Identify which cell holds the provided text, then report its [x, y] central coordinate. 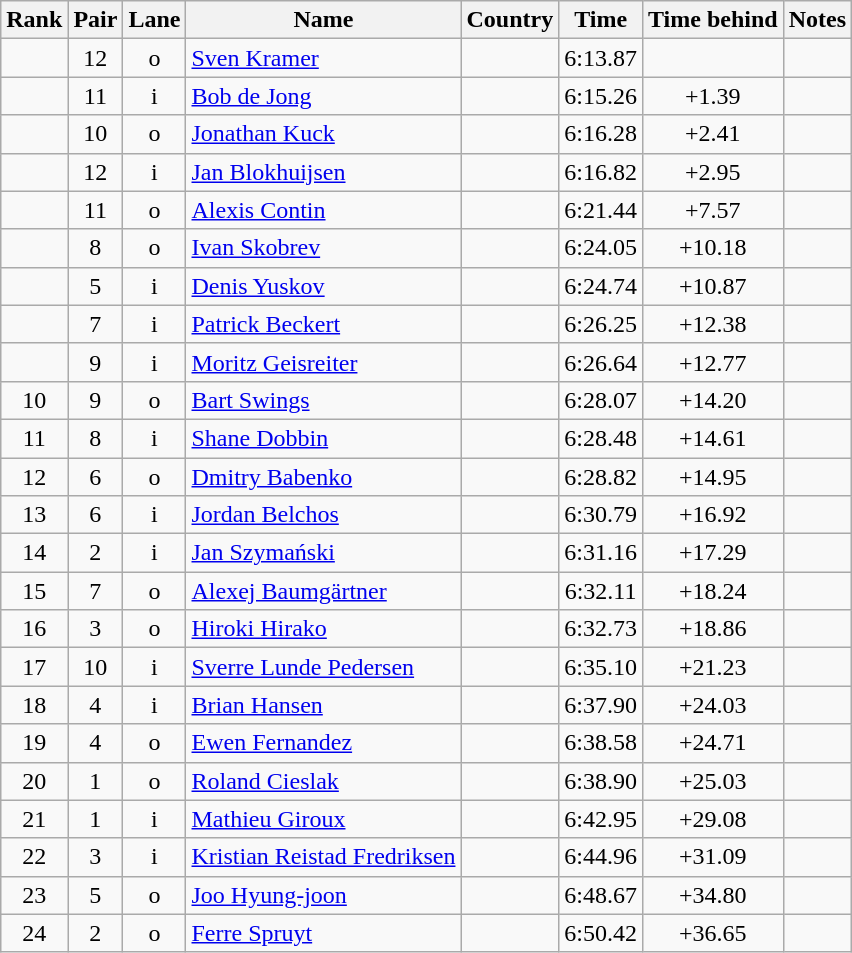
Denis Yuskov [324, 286]
+12.38 [712, 324]
+12.77 [712, 362]
Joo Hyung-joon [324, 895]
13 [34, 515]
6:15.26 [601, 96]
+24.71 [712, 743]
Notes [817, 20]
+7.57 [712, 210]
Sven Kramer [324, 58]
6:16.82 [601, 172]
6:50.42 [601, 933]
6:35.10 [601, 667]
6:26.64 [601, 362]
Jan Szymański [324, 553]
Country [510, 20]
+18.86 [712, 629]
+14.20 [712, 400]
6:48.67 [601, 895]
+36.65 [712, 933]
6:24.74 [601, 286]
21 [34, 819]
Kristian Reistad Fredriksen [324, 857]
22 [34, 857]
6:13.87 [601, 58]
Jordan Belchos [324, 515]
+10.87 [712, 286]
Rank [34, 20]
+14.95 [712, 477]
6:32.11 [601, 591]
Hiroki Hirako [324, 629]
20 [34, 781]
15 [34, 591]
6:30.79 [601, 515]
6:28.48 [601, 438]
Jan Blokhuijsen [324, 172]
6:32.73 [601, 629]
Mathieu Giroux [324, 819]
6:21.44 [601, 210]
6:38.58 [601, 743]
+24.03 [712, 705]
+25.03 [712, 781]
Jonathan Kuck [324, 134]
23 [34, 895]
+1.39 [712, 96]
+21.23 [712, 667]
Brian Hansen [324, 705]
6:38.90 [601, 781]
Roland Cieslak [324, 781]
6:16.28 [601, 134]
Bob de Jong [324, 96]
6:42.95 [601, 819]
Sverre Lunde Pedersen [324, 667]
+18.24 [712, 591]
Time [601, 20]
Time behind [712, 20]
+2.95 [712, 172]
Ferre Spruyt [324, 933]
18 [34, 705]
24 [34, 933]
+34.80 [712, 895]
+17.29 [712, 553]
6:24.05 [601, 248]
Shane Dobbin [324, 438]
+31.09 [712, 857]
Lane [154, 20]
Dmitry Babenko [324, 477]
Patrick Beckert [324, 324]
6:28.82 [601, 477]
Pair [96, 20]
6:31.16 [601, 553]
Ewen Fernandez [324, 743]
+29.08 [712, 819]
17 [34, 667]
6:28.07 [601, 400]
19 [34, 743]
Alexej Baumgärtner [324, 591]
+2.41 [712, 134]
6:44.96 [601, 857]
Ivan Skobrev [324, 248]
14 [34, 553]
+10.18 [712, 248]
Name [324, 20]
Moritz Geisreiter [324, 362]
16 [34, 629]
6:37.90 [601, 705]
Alexis Contin [324, 210]
6:26.25 [601, 324]
+16.92 [712, 515]
+14.61 [712, 438]
Bart Swings [324, 400]
